Find where the given text appears and provide that cell's center as (x, y) coordinate. 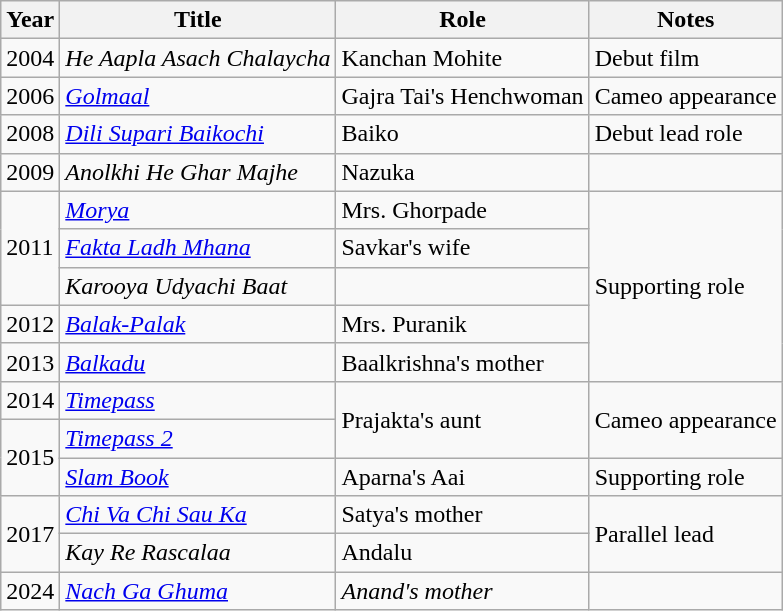
Anand's mother (462, 591)
Notes (686, 20)
Kay Re Rascalaa (198, 553)
Nach Ga Ghuma (198, 591)
Timepass (198, 400)
2011 (30, 248)
Timepass 2 (198, 438)
Title (198, 20)
2014 (30, 400)
Dili Supari Baikochi (198, 134)
Year (30, 20)
Nazuka (462, 172)
2008 (30, 134)
Role (462, 20)
2013 (30, 362)
Parallel lead (686, 534)
Baalkrishna's mother (462, 362)
Slam Book (198, 477)
Morya (198, 210)
Debut lead role (686, 134)
2006 (30, 96)
2017 (30, 534)
Baiko (462, 134)
Debut film (686, 58)
Balak-Palak (198, 324)
Kanchan Mohite (462, 58)
Fakta Ladh Mhana (198, 248)
Satya's mother (462, 515)
Karooya Udyachi Baat (198, 286)
Balkadu (198, 362)
Chi Va Chi Sau Ka (198, 515)
Savkar's wife (462, 248)
Aparna's Aai (462, 477)
Prajakta's aunt (462, 419)
2009 (30, 172)
Andalu (462, 553)
Gajra Tai's Henchwoman (462, 96)
2024 (30, 591)
He Aapla Asach Chalaycha (198, 58)
Golmaal (198, 96)
Mrs. Ghorpade (462, 210)
2015 (30, 457)
Mrs. Puranik (462, 324)
2012 (30, 324)
Anolkhi He Ghar Majhe (198, 172)
2004 (30, 58)
